Find where the given text appears and provide that cell's center as [x, y] coordinate. 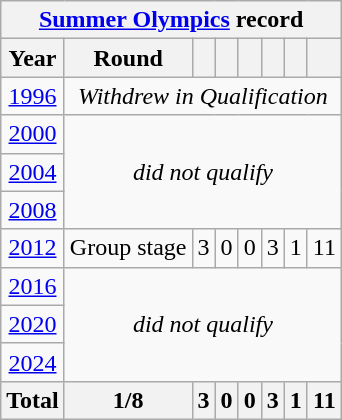
1/8 [128, 400]
Summer Olympics record [172, 20]
Withdrew in Qualification [202, 96]
Round [128, 58]
2004 [33, 172]
2008 [33, 210]
2020 [33, 324]
2024 [33, 362]
Group stage [128, 248]
2016 [33, 286]
Total [33, 400]
2000 [33, 134]
1996 [33, 96]
Year [33, 58]
2012 [33, 248]
